From the cell containing the given text, extract its center point as [x, y] coordinate. 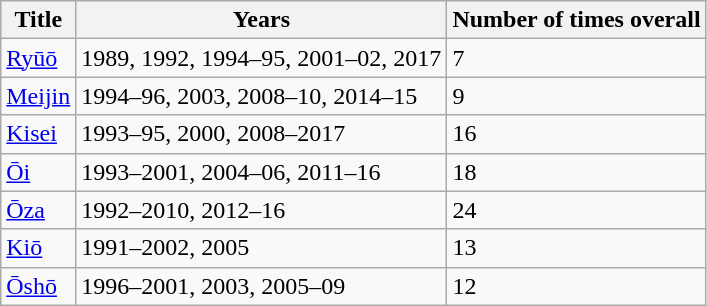
24 [576, 210]
16 [576, 134]
7 [576, 58]
1991–2002, 2005 [262, 248]
Ōshō [38, 286]
1989, 1992, 1994–95, 2001–02, 2017 [262, 58]
9 [576, 96]
Kiō [38, 248]
1993–2001, 2004–06, 2011–16 [262, 172]
1993–95, 2000, 2008–2017 [262, 134]
Kisei [38, 134]
1994–96, 2003, 2008–10, 2014–15 [262, 96]
Ryūō [38, 58]
1996–2001, 2003, 2005–09 [262, 286]
Ōi [38, 172]
1992–2010, 2012–16 [262, 210]
13 [576, 248]
Number of times overall [576, 20]
18 [576, 172]
12 [576, 286]
Title [38, 20]
Ōza [38, 210]
Years [262, 20]
Meijin [38, 96]
